Find where the given text appears and provide that cell's center as [X, Y] coordinate. 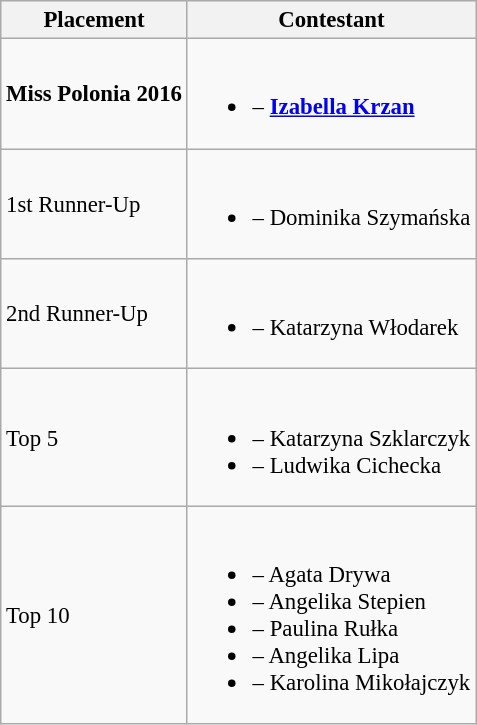
– Agata Drywa – Angelika Stepien – Paulina Rułka – Angelika Lipa – Karolina Mikołajczyk [331, 615]
Contestant [331, 20]
1st Runner-Up [94, 204]
2nd Runner-Up [94, 314]
Top 10 [94, 615]
– Dominika Szymańska [331, 204]
– Katarzyna Szklarczyk – Ludwika Cichecka [331, 438]
Placement [94, 20]
– Katarzyna Włodarek [331, 314]
– Izabella Krzan [331, 94]
Miss Polonia 2016 [94, 94]
Top 5 [94, 438]
